Scan for the cell matching the given text and deliver its (X, Y) coordinate at center. 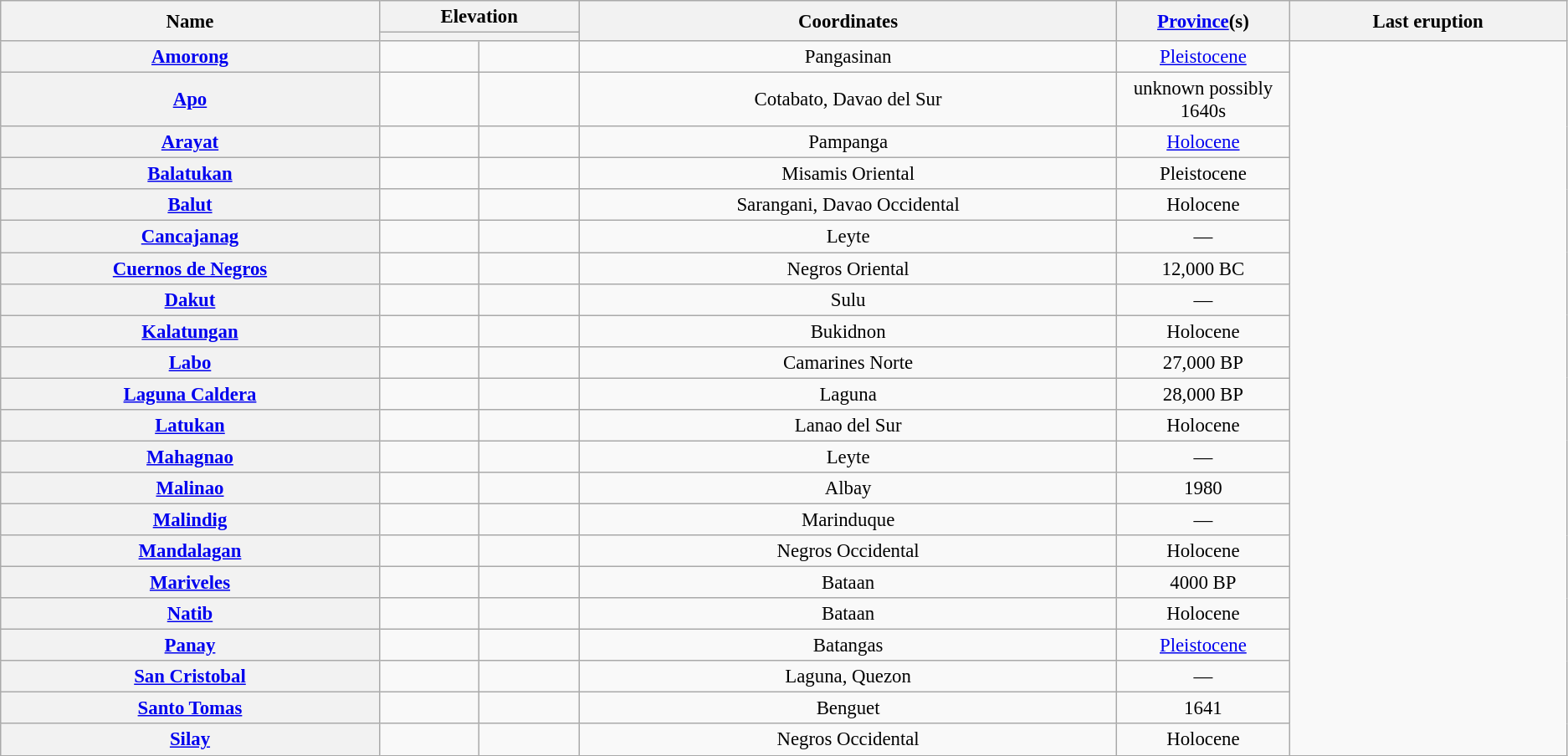
Province(s) (1203, 21)
Sulu (848, 299)
12,000 BC (1203, 268)
Pampanga (848, 142)
Santo Tomas (190, 708)
Last eruption (1428, 21)
Arayat (190, 142)
Kalatungan (190, 331)
Dakut (190, 299)
Laguna, Quezon (848, 677)
Cotabato, Davao del Sur (848, 100)
Amorong (190, 57)
Mandalagan (190, 551)
4000 BP (1203, 583)
Misamis Oriental (848, 174)
Mahagnao (190, 457)
Albay (848, 488)
Cuernos de Negros (190, 268)
Marinduque (848, 519)
Silay (190, 740)
Negros Oriental (848, 268)
San Cristobal (190, 677)
27,000 BP (1203, 362)
Natib (190, 614)
Batangas (848, 646)
unknown possibly 1640s (1203, 100)
Benguet (848, 708)
Balatukan (190, 174)
Name (190, 21)
Balut (190, 205)
Coordinates (848, 21)
Lanao del Sur (848, 426)
Laguna Caldera (190, 394)
Sarangani, Davao Occidental (848, 205)
Camarines Norte (848, 362)
Malindig (190, 519)
Malinao (190, 488)
Apo (190, 100)
Laguna (848, 394)
Bukidnon (848, 331)
Latukan (190, 426)
Labo (190, 362)
28,000 BP (1203, 394)
1980 (1203, 488)
1641 (1203, 708)
Elevation (479, 17)
Pangasinan (848, 57)
Cancajanag (190, 237)
Panay (190, 646)
Mariveles (190, 583)
